Find where the given text appears and provide that cell's center as (X, Y) coordinate. 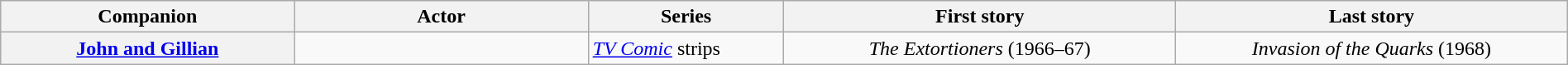
First story (980, 17)
Invasion of the Quarks (1968) (1372, 48)
Actor (442, 17)
John and Gillian (147, 48)
Series (686, 17)
Companion (147, 17)
Last story (1372, 17)
TV Comic strips (686, 48)
The Extortioners (1966–67) (980, 48)
